Find where the given text appears and provide that cell's center as (X, Y) coordinate. 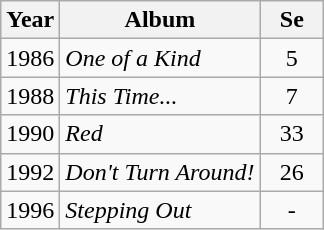
1990 (30, 134)
Stepping Out (160, 210)
33 (292, 134)
26 (292, 172)
One of a Kind (160, 58)
1986 (30, 58)
1992 (30, 172)
1996 (30, 210)
Don't Turn Around! (160, 172)
Album (160, 20)
Se (292, 20)
- (292, 210)
Red (160, 134)
1988 (30, 96)
7 (292, 96)
Year (30, 20)
5 (292, 58)
This Time... (160, 96)
